For the text-containing cell, return its midpoint in [x, y] coordinate format. 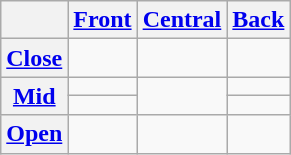
Open [34, 134]
Mid [34, 96]
Front [102, 20]
Back [258, 20]
Close [34, 58]
Central [182, 20]
